Identify which cell holds the provided text, then report its [x, y] central coordinate. 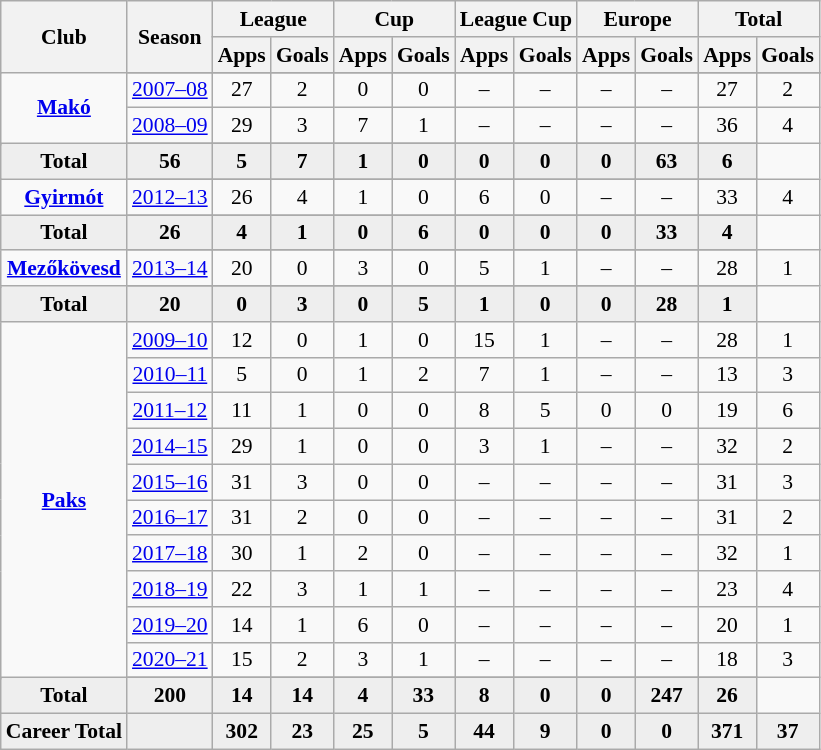
36 [727, 126]
Mezőkövesd [64, 269]
18 [727, 660]
Europe [638, 19]
9 [545, 732]
30 [242, 554]
22 [242, 589]
Club [64, 36]
44 [484, 732]
11 [242, 411]
2009–10 [170, 340]
302 [242, 732]
2008–09 [170, 126]
37 [788, 732]
371 [727, 732]
League [274, 19]
Career Total [64, 732]
2019–20 [170, 625]
2017–18 [170, 554]
2015–16 [170, 482]
Paks [64, 500]
247 [666, 696]
63 [666, 162]
Cup [394, 19]
2012–13 [170, 197]
2011–12 [170, 411]
2014–15 [170, 447]
Season [170, 36]
12 [242, 340]
25 [363, 732]
Makó [64, 108]
2007–08 [170, 90]
2020–21 [170, 660]
Gyirmót [64, 197]
56 [170, 162]
13 [727, 375]
2010–11 [170, 375]
200 [170, 696]
League Cup [516, 19]
2013–14 [170, 269]
2018–19 [170, 589]
19 [727, 411]
2016–17 [170, 518]
